Search for the cell housing the specified text and yield its [x, y] center coordinate. 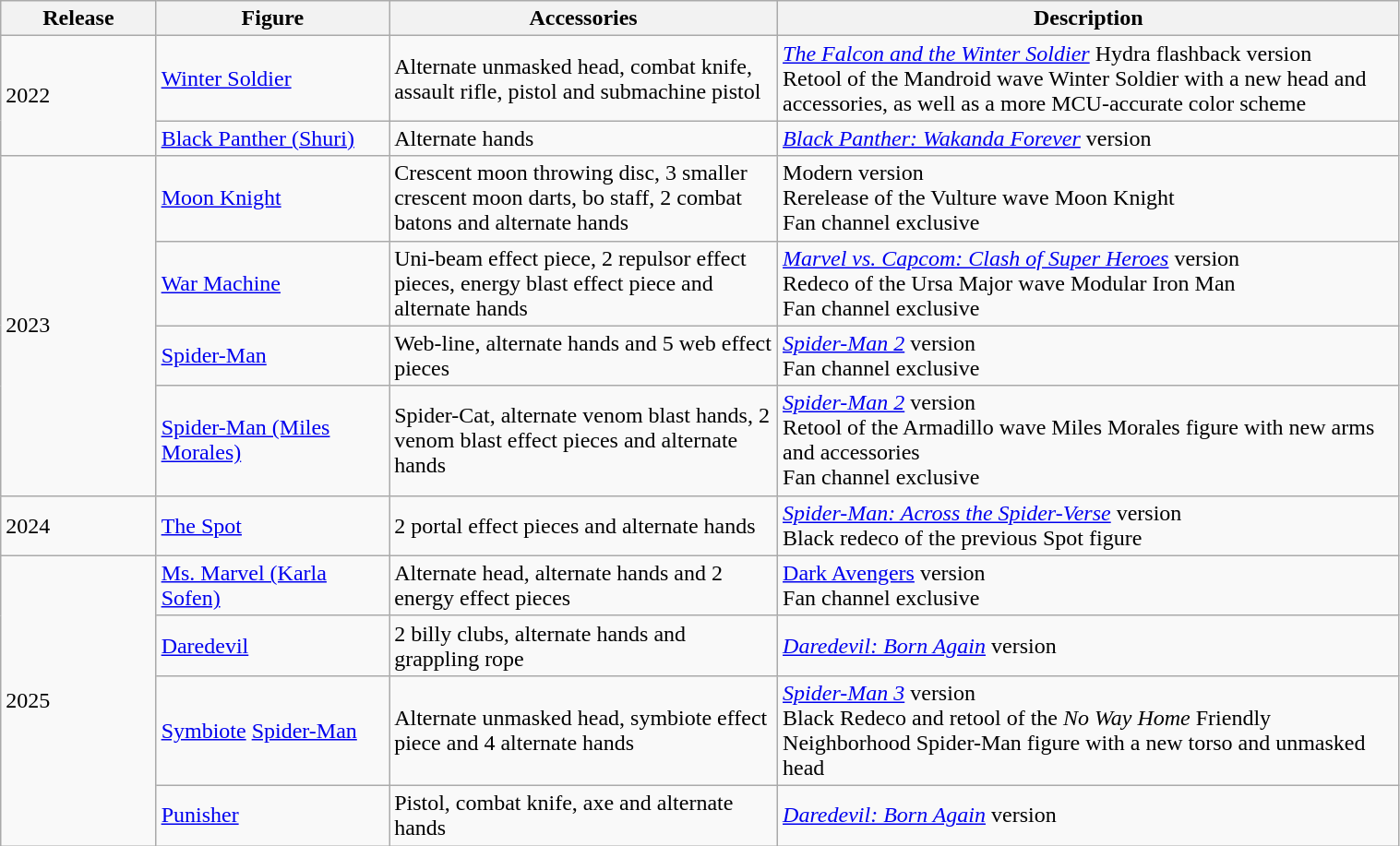
Pistol, combat knife, axe and alternate hands [583, 816]
Spider-Man 2 versionRetool of the Armadillo wave Miles Morales figure with new arms and accessoriesFan channel exclusive [1089, 441]
2 portal effect pieces and alternate hands [583, 526]
Moon Knight [273, 198]
Uni-beam effect piece, 2 repulsor effect pieces, energy blast effect piece and alternate hands [583, 283]
Alternate hands [583, 138]
Spider-Man 3 versionBlack Redeco and retool of the No Way Home Friendly Neighborhood Spider-Man figure with a new torso and unmasked head [1089, 731]
Spider-Man [273, 356]
War Machine [273, 283]
Black Panther: Wakanda Forever version [1089, 138]
Spider-Cat, alternate venom blast hands, 2 venom blast effect pieces and alternate hands [583, 441]
2025 [78, 700]
2023 [78, 326]
Alternate unmasked head, symbiote effect piece and 4 alternate hands [583, 731]
Release [78, 18]
Web-line, alternate hands and 5 web effect pieces [583, 356]
Daredevil [273, 646]
2024 [78, 526]
Modern versionRerelease of the Vulture wave Moon KnightFan channel exclusive [1089, 198]
Spider-Man: Across the Spider-Verse versionBlack redeco of the previous Spot figure [1089, 526]
Accessories [583, 18]
The Spot [273, 526]
Alternate unmasked head, combat knife, assault rifle, pistol and submachine pistol [583, 78]
Symbiote Spider-Man [273, 731]
Winter Soldier [273, 78]
Spider-Man (Miles Morales) [273, 441]
Dark Avengers versionFan channel exclusive [1089, 585]
Black Panther (Shuri) [273, 138]
Alternate head, alternate hands and 2 energy effect pieces [583, 585]
Marvel vs. Capcom: Clash of Super Heroes versionRedeco of the Ursa Major wave Modular Iron ManFan channel exclusive [1089, 283]
Crescent moon throwing disc, 3 smaller crescent moon darts, bo staff, 2 combat batons and alternate hands [583, 198]
Figure [273, 18]
Description [1089, 18]
2022 [78, 96]
2 billy clubs, alternate hands and grappling rope [583, 646]
Punisher [273, 816]
Ms. Marvel (Karla Sofen) [273, 585]
Spider-Man 2 versionFan channel exclusive [1089, 356]
